Detect which cell encompasses the target text, then output its (X, Y) center coordinate. 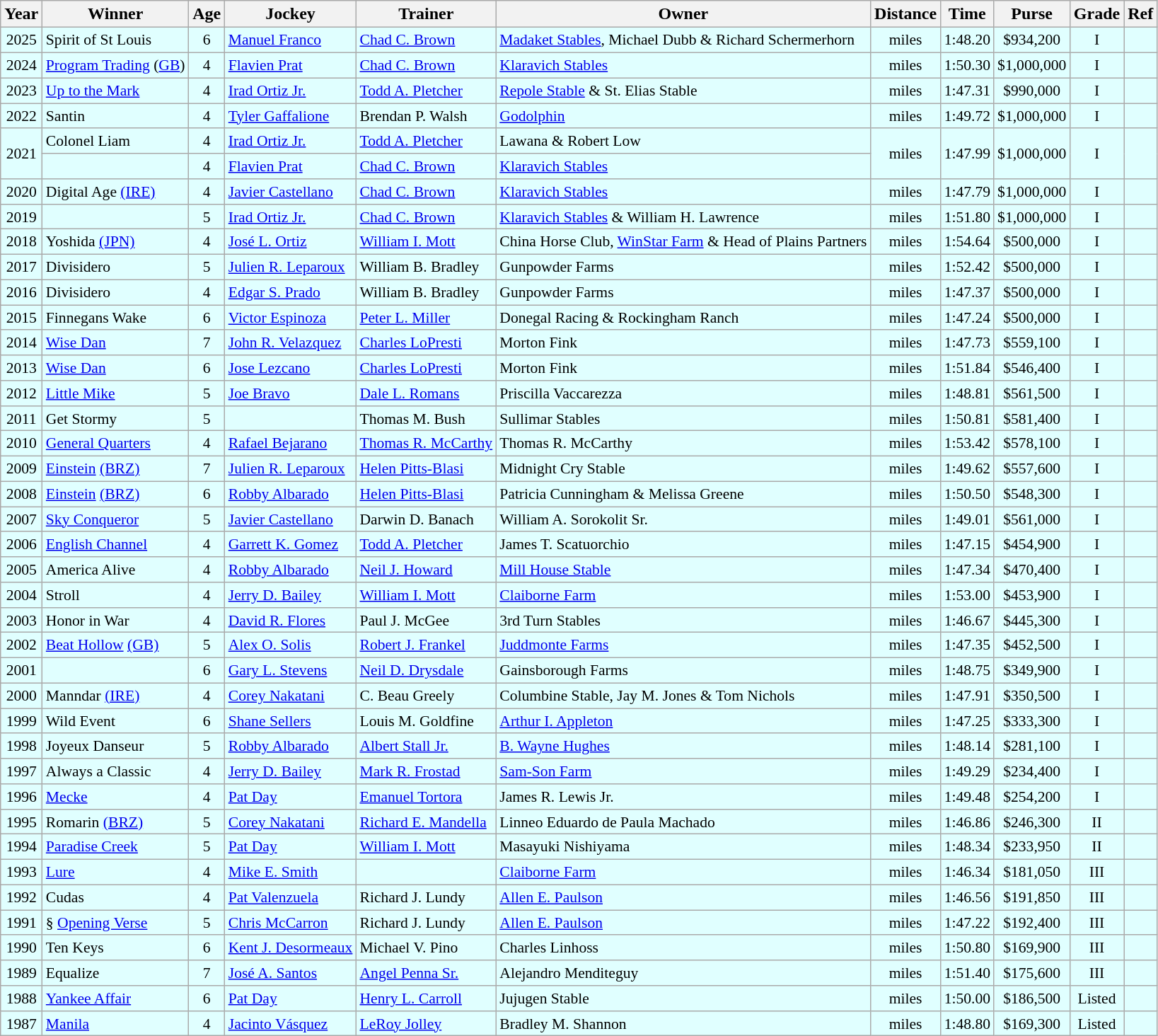
Rafael Bejarano (291, 444)
$254,200 (1031, 797)
1:49.01 (968, 519)
1:50.80 (968, 948)
1:46.67 (968, 620)
1992 (21, 897)
2008 (21, 494)
1:46.34 (968, 872)
1:53.42 (968, 444)
Spirit of St Louis (116, 40)
1:50.50 (968, 494)
$175,600 (1031, 973)
Klaravich Stables & William H. Lawrence (683, 217)
Peter L. Miller (426, 318)
1:47.25 (968, 721)
Emanuel Tortora (426, 797)
Dale L. Romans (426, 393)
Shane Sellers (291, 721)
Richard E. Mandella (426, 822)
2004 (21, 595)
Neil D. Drysdale (426, 670)
Wild Event (116, 721)
Owner (683, 14)
1:49.72 (968, 116)
1:49.29 (968, 771)
José A. Santos (291, 973)
2019 (21, 217)
Lure (116, 872)
Victor Espinoza (291, 318)
1:47.24 (968, 318)
2005 (21, 570)
Little Mike (116, 393)
1997 (21, 771)
1:47.91 (968, 696)
Garrett K. Gomez (291, 544)
$561,000 (1031, 519)
§ Opening Verse (116, 923)
China Horse Club, WinStar Farm & Head of Plains Partners (683, 242)
1:47.37 (968, 292)
Program Trading (GB) (116, 65)
Bradley M. Shannon (683, 1023)
Mike E. Smith (291, 872)
1:47.79 (968, 192)
Manuel Franco (291, 40)
1:53.00 (968, 595)
Cudas (116, 897)
B. Wayne Hughes (683, 746)
Angel Penna Sr. (426, 973)
Robert J. Frankel (426, 645)
Arthur I. Appleton (683, 721)
$561,500 (1031, 393)
1:47.99 (968, 153)
$452,500 (1031, 645)
Repole Stable & St. Elias Stable (683, 91)
Columbine Stable, Jay M. Jones & Tom Nichols (683, 696)
1:48.34 (968, 847)
$453,900 (1031, 595)
Tyler Gaffalione (291, 116)
1:47.22 (968, 923)
Up to the Mark (116, 91)
Manila (116, 1023)
James T. Scatuorchio (683, 544)
Finnegans Wake (116, 318)
$990,000 (1031, 91)
$246,300 (1031, 822)
$581,400 (1031, 418)
Albert Stall Jr. (426, 746)
1:51.80 (968, 217)
1:47.35 (968, 645)
2001 (21, 670)
2025 (21, 40)
Mark R. Frostad (426, 771)
2015 (21, 318)
2018 (21, 242)
2021 (21, 153)
Colonel Liam (116, 141)
Chris McCarron (291, 923)
1:48.20 (968, 40)
Mill House Stable (683, 570)
2014 (21, 343)
Distance (905, 14)
1:48.75 (968, 670)
1:51.84 (968, 368)
C. Beau Greely (426, 696)
$169,300 (1031, 1023)
Sky Conqueror (116, 519)
2013 (21, 368)
1:46.56 (968, 897)
Neil J. Howard (426, 570)
2024 (21, 65)
1:50.00 (968, 998)
Time (968, 14)
José L. Ortiz (291, 242)
1989 (21, 973)
2010 (21, 444)
$445,300 (1031, 620)
2000 (21, 696)
1:50.30 (968, 65)
2020 (21, 192)
Patricia Cunningham & Melissa Greene (683, 494)
Grade (1096, 14)
Jacinto Vásquez (291, 1023)
1988 (21, 998)
$934,200 (1031, 40)
Year (21, 14)
$192,400 (1031, 923)
Age (207, 14)
2012 (21, 393)
$548,300 (1031, 494)
Digital Age (IRE) (116, 192)
1:54.64 (968, 242)
2023 (21, 91)
Pat Valenzuela (291, 897)
1:47.73 (968, 343)
Manndar (IRE) (116, 696)
$454,900 (1031, 544)
$281,100 (1031, 746)
Santin (116, 116)
Ref (1140, 14)
Juddmonte Farms (683, 645)
Godolphin (683, 116)
Gainsborough Farms (683, 670)
Lawana & Robert Low (683, 141)
Midnight Cry Stable (683, 468)
Louis M. Goldfine (426, 721)
Paradise Creek (116, 847)
1994 (21, 847)
Joyeux Danseur (116, 746)
2017 (21, 267)
1996 (21, 797)
Jockey (291, 14)
Charles Linhoss (683, 948)
Gary L. Stevens (291, 670)
$559,100 (1031, 343)
LeRoy Jolley (426, 1023)
2006 (21, 544)
Beat Hollow (GB) (116, 645)
Trainer (426, 14)
3rd Turn Stables (683, 620)
Jose Lezcano (291, 368)
$349,900 (1031, 670)
1:49.48 (968, 797)
2022 (21, 116)
Always a Classic (116, 771)
Mecke (116, 797)
1:51.40 (968, 973)
$191,850 (1031, 897)
Sullimar Stables (683, 418)
2003 (21, 620)
Yankee Affair (116, 998)
1995 (21, 822)
1998 (21, 746)
Darwin D. Banach (426, 519)
2009 (21, 468)
1:46.86 (968, 822)
$546,400 (1031, 368)
Yoshida (JPN) (116, 242)
$234,400 (1031, 771)
Winner (116, 14)
Alejandro Menditeguy (683, 973)
English Channel (116, 544)
1987 (21, 1023)
$557,600 (1031, 468)
Sam-Son Farm (683, 771)
$181,050 (1031, 872)
$578,100 (1031, 444)
General Quarters (116, 444)
Alex O. Solis (291, 645)
$333,300 (1031, 721)
Honor in War (116, 620)
Romarin (BRZ) (116, 822)
1:52.42 (968, 267)
1:49.62 (968, 468)
Thomas M. Bush (426, 418)
1:47.34 (968, 570)
$186,500 (1031, 998)
David R. Flores (291, 620)
2007 (21, 519)
John R. Velazquez (291, 343)
Stroll (116, 595)
1999 (21, 721)
Donegal Racing & Rockingham Ranch (683, 318)
Paul J. McGee (426, 620)
1:47.15 (968, 544)
Edgar S. Prado (291, 292)
1:48.80 (968, 1023)
Get Stormy (116, 418)
Jujugen Stable (683, 998)
Priscilla Vaccarezza (683, 393)
2002 (21, 645)
Madaket Stables, Michael Dubb & Richard Schermerhorn (683, 40)
1:48.81 (968, 393)
1991 (21, 923)
2011 (21, 418)
America Alive (116, 570)
Michael V. Pino (426, 948)
$169,900 (1031, 948)
Equalize (116, 973)
$350,500 (1031, 696)
2016 (21, 292)
Joe Bravo (291, 393)
Masayuki Nishiyama (683, 847)
1990 (21, 948)
1:50.81 (968, 418)
Henry L. Carroll (426, 998)
James R. Lewis Jr. (683, 797)
William A. Sorokolit Sr. (683, 519)
Linneo Eduardo de Paula Machado (683, 822)
$470,400 (1031, 570)
Ten Keys (116, 948)
Brendan P. Walsh (426, 116)
1993 (21, 872)
1:47.31 (968, 91)
$233,950 (1031, 847)
1:48.14 (968, 746)
Purse (1031, 14)
Kent J. Desormeaux (291, 948)
